Search for the cell housing the specified text and yield its (x, y) center coordinate. 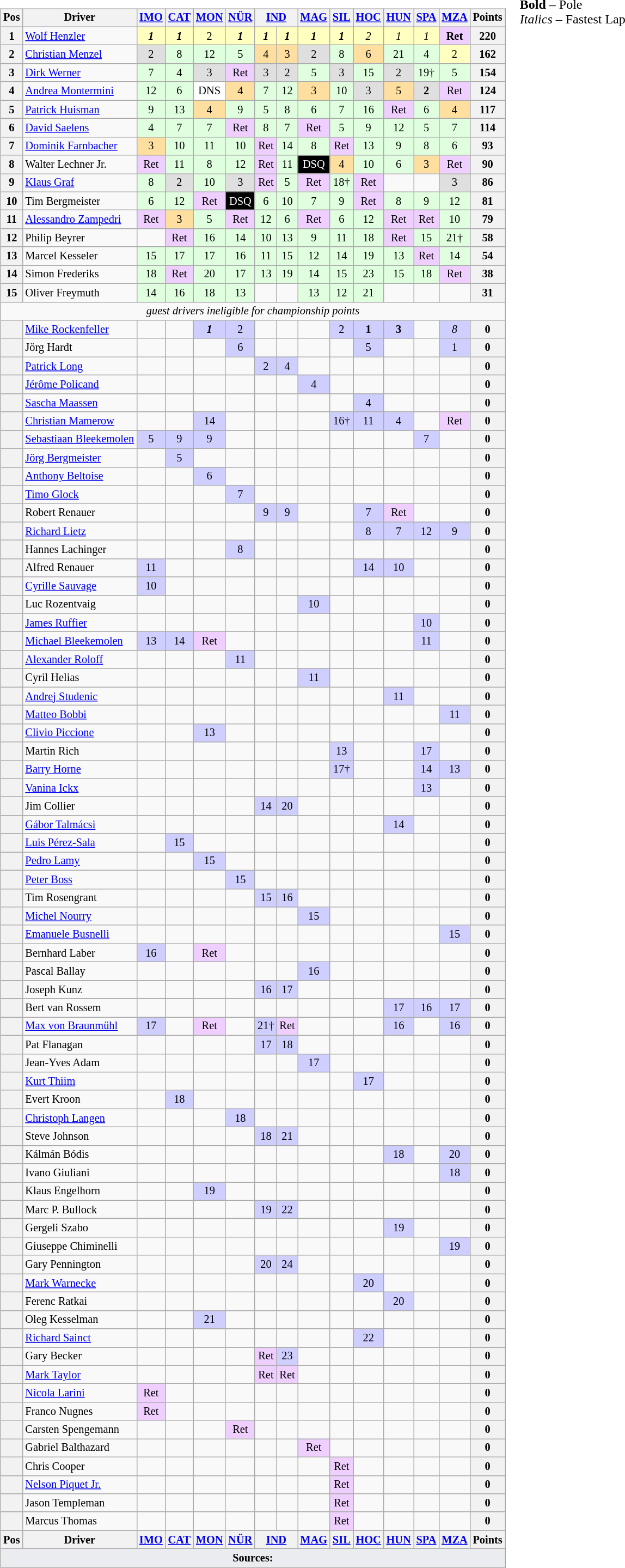
Giuseppe Chiminelli (79, 1247)
Christian Menzel (79, 54)
16† (342, 421)
DNS (210, 91)
Carsten Spengemann (79, 1430)
Mark Taylor (79, 1375)
86 (488, 183)
Christian Mamerow (79, 421)
Robert Renauer (79, 513)
114 (488, 128)
Nicola Larini (79, 1393)
Sources: (253, 1558)
David Saelens (79, 128)
Nelson Piquet Jr. (79, 1485)
Chris Cooper (79, 1466)
Joseph Kunz (79, 989)
Gábor Talmácsi (79, 825)
Patrick Huisman (79, 110)
James Ruffier (79, 623)
Tim Bergmeister (79, 201)
Gabriel Balthazard (79, 1448)
38 (488, 275)
Michael Bleekemolen (79, 641)
Gary Becker (79, 1357)
Bernhard Laber (79, 953)
Jörg Bergmeister (79, 458)
Oliver Freymuth (79, 293)
Ferenc Ratkai (79, 1302)
Ivano Giuliani (79, 1173)
58 (488, 238)
Marcus Thomas (79, 1521)
Jason Templeman (79, 1503)
Matteo Bobbi (79, 715)
Kálmán Bódis (79, 1154)
Jean-Yves Adam (79, 1063)
Luc Rozentvaig (79, 605)
Oleg Kesselman (79, 1320)
Franco Nugnes (79, 1412)
93 (488, 146)
79 (488, 220)
17† (342, 770)
Gary Pennington (79, 1265)
Alessandro Zampedri (79, 220)
Mark Warnecke (79, 1283)
Michel Nourry (79, 916)
Evert Kroon (79, 1099)
Andrej Studenic (79, 696)
81 (488, 201)
Richard Lietz (79, 531)
Mike Rockenfeller (79, 330)
Steve Johnson (79, 1137)
Patrick Long (79, 366)
Marcel Kesseler (79, 256)
Cyrille Sauvage (79, 586)
Walter Lechner Jr. (79, 165)
Simon Frederiks (79, 275)
Kurt Thiim (79, 1081)
Jérôme Policand (79, 385)
Hannes Lachinger (79, 550)
162 (488, 54)
Bert van Rossem (79, 1008)
124 (488, 91)
Klaus Graf (79, 183)
Martin Rich (79, 751)
Tim Rosengrant (79, 898)
Philip Beyrer (79, 238)
Gergeli Szabo (79, 1228)
Vanina Ickx (79, 788)
Anthony Beltoise (79, 476)
90 (488, 165)
117 (488, 110)
Andrea Montermini (79, 91)
Luis Pérez-Sala (79, 843)
24 (287, 1265)
Richard Sainct (79, 1338)
Sascha Maassen (79, 403)
Timo Glock (79, 495)
Alexander Roloff (79, 660)
Wolf Henzler (79, 36)
220 (488, 36)
Klaus Engelhorn (79, 1192)
Peter Boss (79, 879)
54 (488, 256)
Max von Braunmühl (79, 1026)
Jim Collier (79, 806)
Pascal Ballay (79, 971)
Dirk Werner (79, 73)
Pat Flanagan (79, 1044)
Cyril Helias (79, 678)
Emanuele Busnelli (79, 934)
18† (342, 183)
Marc P. Bullock (79, 1210)
guest drivers ineligible for championship points (253, 311)
Barry Horne (79, 770)
Sebastiaan Bleekemolen (79, 440)
Clivio Piccione (79, 733)
Dominik Farnbacher (79, 146)
Alfred Renauer (79, 568)
31 (488, 293)
Pedro Lamy (79, 861)
Jörg Hardt (79, 348)
154 (488, 73)
19† (427, 73)
Christoph Langen (79, 1118)
